For the text-containing cell, return its midpoint in [x, y] coordinate format. 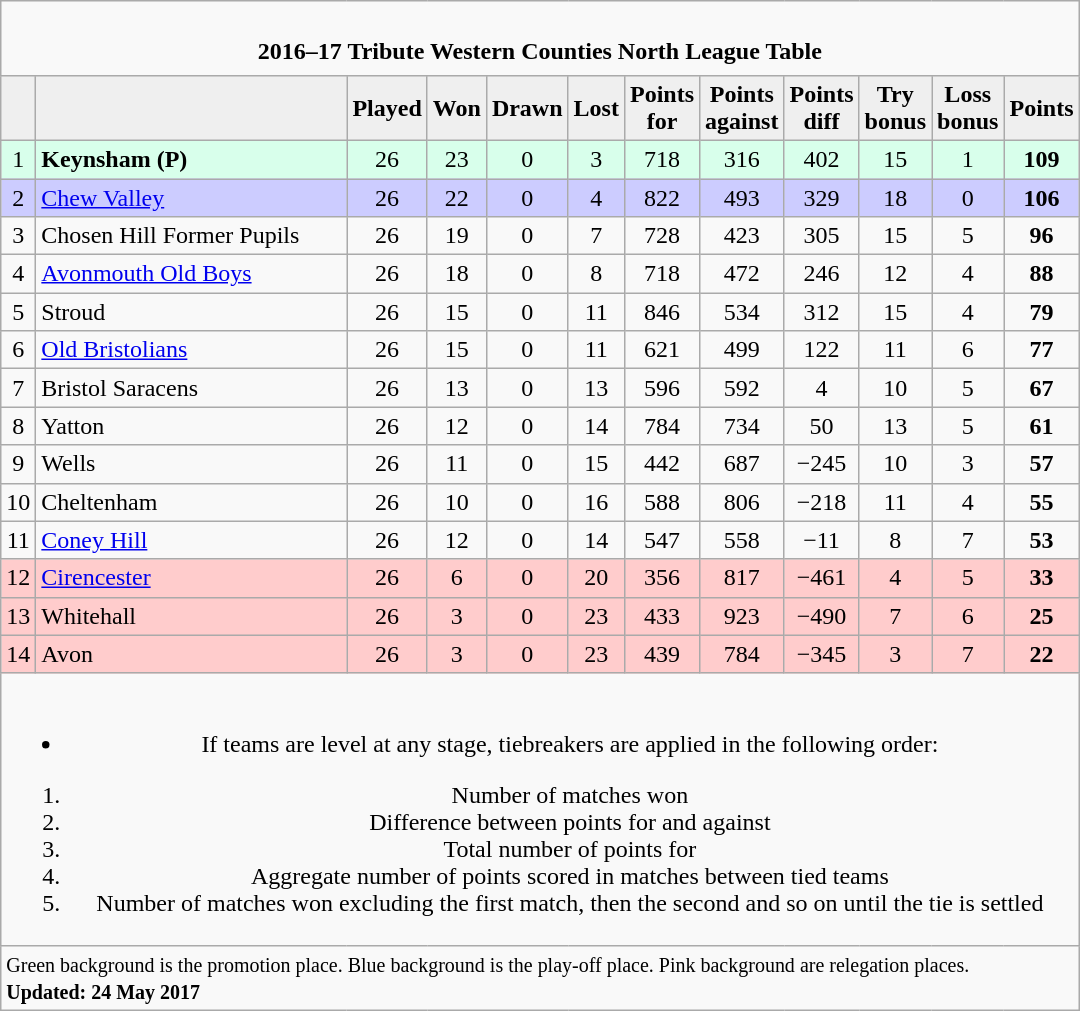
439 [662, 654]
67 [1042, 388]
312 [822, 312]
588 [662, 502]
734 [742, 426]
547 [662, 540]
Lost [596, 108]
822 [662, 197]
499 [742, 350]
Chosen Hill Former Pupils [192, 236]
Cirencester [192, 578]
−218 [822, 502]
33 [1042, 578]
Points diff [822, 108]
Avonmouth Old Boys [192, 274]
534 [742, 312]
493 [742, 197]
592 [742, 388]
Whitehall [192, 616]
846 [662, 312]
16 [596, 502]
621 [662, 350]
472 [742, 274]
25 [1042, 616]
Coney Hill [192, 540]
Points [1042, 108]
806 [742, 502]
53 [1042, 540]
Try bonus [895, 108]
687 [742, 464]
−490 [822, 616]
402 [822, 159]
Won [456, 108]
Bristol Saracens [192, 388]
Drawn [527, 108]
Keynsham (P) [192, 159]
Cheltenham [192, 502]
596 [662, 388]
19 [456, 236]
109 [1042, 159]
50 [822, 426]
Points for [662, 108]
Yatton [192, 426]
55 [1042, 502]
96 [1042, 236]
77 [1042, 350]
728 [662, 236]
Wells [192, 464]
9 [18, 464]
61 [1042, 426]
817 [742, 578]
79 [1042, 312]
Played [387, 108]
Green background is the promotion place. Blue background is the play-off place. Pink background are relegation places.Updated: 24 May 2017 [540, 978]
316 [742, 159]
Points against [742, 108]
558 [742, 540]
923 [742, 616]
356 [662, 578]
106 [1042, 197]
57 [1042, 464]
423 [742, 236]
Old Bristolians [192, 350]
2 [18, 197]
433 [662, 616]
−345 [822, 654]
442 [662, 464]
329 [822, 197]
20 [596, 578]
Stroud [192, 312]
Chew Valley [192, 197]
246 [822, 274]
305 [822, 236]
−245 [822, 464]
88 [1042, 274]
−11 [822, 540]
−461 [822, 578]
Avon [192, 654]
Loss bonus [968, 108]
122 [822, 350]
